From the cell containing the given text, extract its center point as [X, Y] coordinate. 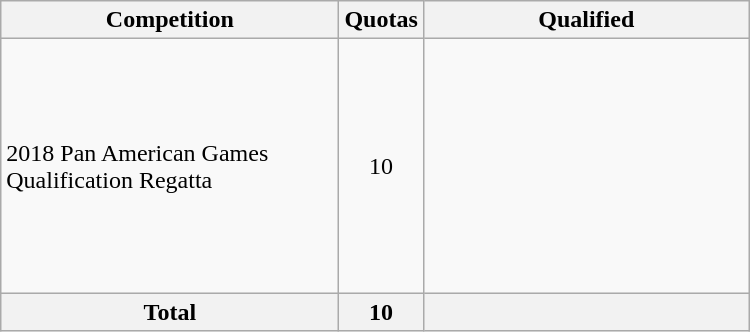
2018 Pan American Games Qualification Regatta [170, 166]
Total [170, 312]
Quotas [381, 20]
Competition [170, 20]
Qualified [586, 20]
